Identify which cell holds the provided text, then report its [X, Y] central coordinate. 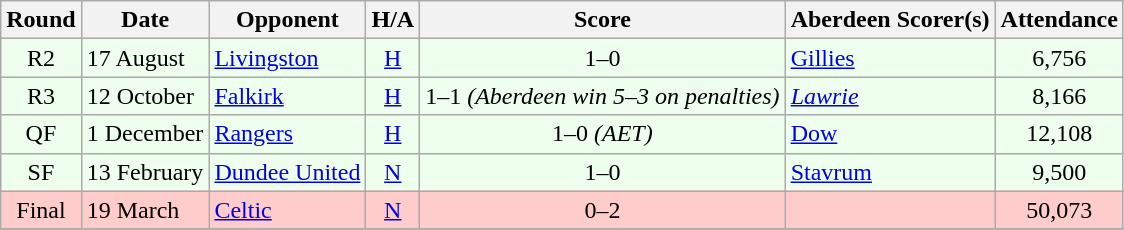
Opponent [288, 20]
SF [41, 172]
1 December [145, 134]
6,756 [1059, 58]
0–2 [602, 210]
13 February [145, 172]
Dundee United [288, 172]
12,108 [1059, 134]
H/A [393, 20]
Date [145, 20]
Falkirk [288, 96]
R3 [41, 96]
Gillies [890, 58]
9,500 [1059, 172]
Dow [890, 134]
R2 [41, 58]
8,166 [1059, 96]
19 March [145, 210]
Attendance [1059, 20]
1–1 (Aberdeen win 5–3 on penalties) [602, 96]
17 August [145, 58]
50,073 [1059, 210]
Final [41, 210]
Lawrie [890, 96]
Stavrum [890, 172]
QF [41, 134]
Round [41, 20]
Rangers [288, 134]
Score [602, 20]
12 October [145, 96]
Livingston [288, 58]
Celtic [288, 210]
Aberdeen Scorer(s) [890, 20]
1–0 (AET) [602, 134]
